Capture the cell that displays the provided text and extract its [x, y] central coordinate. 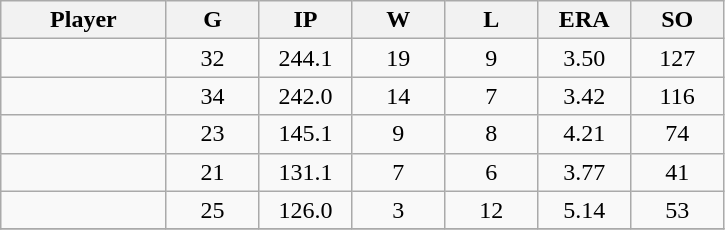
244.1 [306, 58]
Player [84, 20]
12 [492, 210]
21 [212, 172]
25 [212, 210]
5.14 [584, 210]
53 [678, 210]
SO [678, 20]
131.1 [306, 172]
32 [212, 58]
14 [398, 96]
W [398, 20]
ERA [584, 20]
3.50 [584, 58]
6 [492, 172]
34 [212, 96]
242.0 [306, 96]
3.77 [584, 172]
145.1 [306, 134]
19 [398, 58]
8 [492, 134]
3.42 [584, 96]
L [492, 20]
4.21 [584, 134]
116 [678, 96]
23 [212, 134]
126.0 [306, 210]
G [212, 20]
74 [678, 134]
127 [678, 58]
3 [398, 210]
41 [678, 172]
IP [306, 20]
